Identify which cell holds the provided text, then report its [x, y] central coordinate. 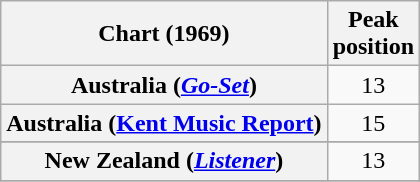
Australia (Kent Music Report) [164, 123]
New Zealand (Listener) [164, 161]
15 [373, 123]
Peakposition [373, 34]
Australia (Go-Set) [164, 85]
Chart (1969) [164, 34]
